Pinpoint the cell where the given text exists, returning its (X, Y) midpoint coordinate. 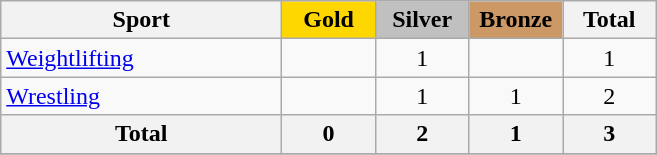
Silver (422, 20)
0 (329, 134)
3 (609, 134)
Wrestling (142, 96)
Sport (142, 20)
Weightlifting (142, 58)
Gold (329, 20)
Bronze (516, 20)
